Output the (x, y) coordinate of the center of the cell containing the given text.  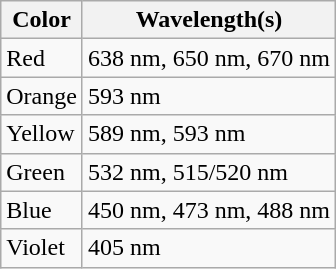
Color (42, 20)
Orange (42, 96)
593 nm (208, 96)
638 nm, 650 nm, 670 nm (208, 58)
Red (42, 58)
Yellow (42, 134)
Green (42, 172)
589 nm, 593 nm (208, 134)
Violet (42, 248)
450 nm, 473 nm, 488 nm (208, 210)
532 nm, 515/520 nm (208, 172)
Blue (42, 210)
Wavelength(s) (208, 20)
405 nm (208, 248)
